Determine the (X, Y) coordinate at the center of the cell enclosing the given text.  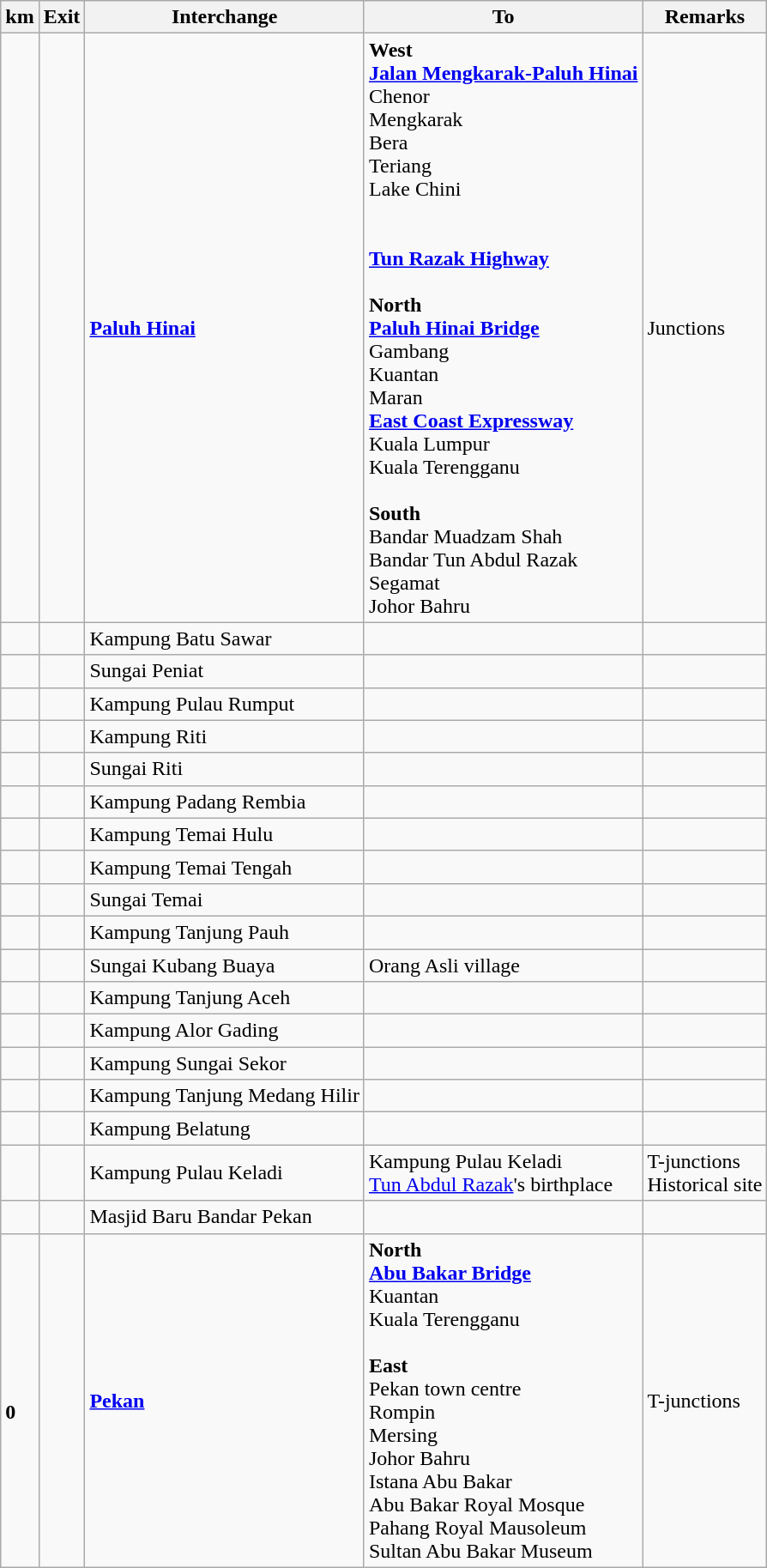
Kampung Pulau KeladiTun Abdul Razak's birthplace (503, 1172)
Exit (62, 17)
Sungai Riti (225, 769)
Kampung Pulau Rumput (225, 704)
Kampung Tanjung Aceh (225, 998)
Kampung Sungai Sekor (225, 1063)
Kampung Tanjung Pauh (225, 932)
Sungai Temai (225, 899)
T-junctions (705, 1401)
T-junctionsHistorical site (705, 1172)
Remarks (705, 17)
Interchange (225, 17)
Sungai Peniat (225, 671)
Kampung Alor Gading (225, 1031)
Masjid Baru Bandar Pekan (225, 1217)
km (20, 17)
Kampung Riti (225, 736)
Kampung Tanjung Medang Hilir (225, 1096)
Kampung Belatung (225, 1129)
Kampung Temai Tengah (225, 867)
0 (20, 1401)
Paluh Hinai (225, 328)
Kampung Batu Sawar (225, 639)
Sungai Kubang Buaya (225, 966)
Junctions (705, 328)
Kampung Temai Hulu (225, 834)
Pekan (225, 1401)
Orang Asli village (503, 966)
Kampung Pulau Keladi (225, 1172)
To (503, 17)
Kampung Padang Rembia (225, 802)
